Extract the [x, y] coordinate from the center of the cell holding the provided text.  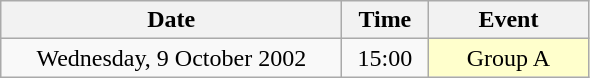
Date [172, 20]
Group A [508, 58]
Wednesday, 9 October 2002 [172, 58]
15:00 [385, 58]
Event [508, 20]
Time [385, 20]
